Return (x, y) of the center of cell containing provided text 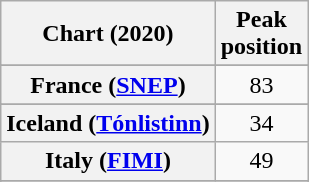
Peakposition (261, 34)
83 (261, 85)
34 (261, 123)
France (SNEP) (108, 85)
Italy (FIMI) (108, 161)
49 (261, 161)
Chart (2020) (108, 34)
Iceland (Tónlistinn) (108, 123)
